From the cell containing the given text, extract its center point as [x, y] coordinate. 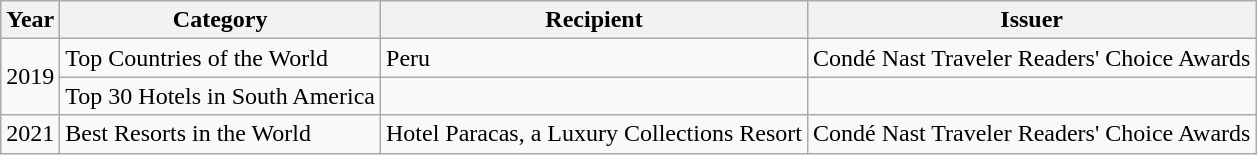
2019 [30, 77]
Hotel Paracas, a Luxury Collections Resort [594, 134]
Peru [594, 58]
Top 30 Hotels in South America [220, 96]
Year [30, 20]
Recipient [594, 20]
Best Resorts in the World [220, 134]
Top Countries of the World [220, 58]
Category [220, 20]
Issuer [1031, 20]
2021 [30, 134]
